Search for the cell housing the specified text and yield its [X, Y] center coordinate. 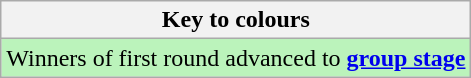
Winners of first round advanced to group stage [236, 58]
Key to colours [236, 20]
